From the cell containing the given text, extract its center point as (X, Y) coordinate. 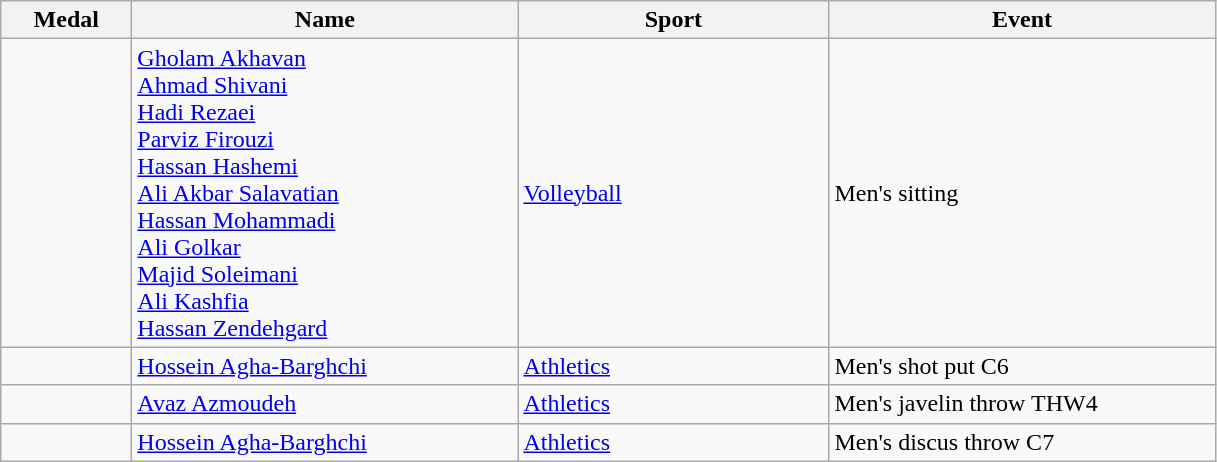
Event (1022, 20)
Men's discus throw C7 (1022, 442)
Volleyball (674, 193)
Men's shot put C6 (1022, 366)
Men's sitting (1022, 193)
Avaz Azmoudeh (325, 404)
Name (325, 20)
Sport (674, 20)
Medal (66, 20)
Men's javelin throw THW4 (1022, 404)
